Find where the given text appears and provide that cell's center as [x, y] coordinate. 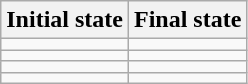
Final state [187, 20]
Initial state [65, 20]
